From the cell containing the given text, extract its center point as [X, Y] coordinate. 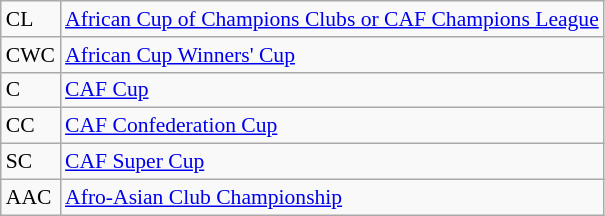
Afro-Asian Club Championship [332, 197]
CWC [30, 55]
SC [30, 162]
CAF Cup [332, 90]
CL [30, 19]
AAC [30, 197]
CAF Super Cup [332, 162]
African Cup Winners' Cup [332, 55]
CAF Confederation Cup [332, 126]
C [30, 90]
CC [30, 126]
African Cup of Champions Clubs or CAF Champions League [332, 19]
